Return the (X, Y) coordinate for the center point of the cell that contains the specified text.  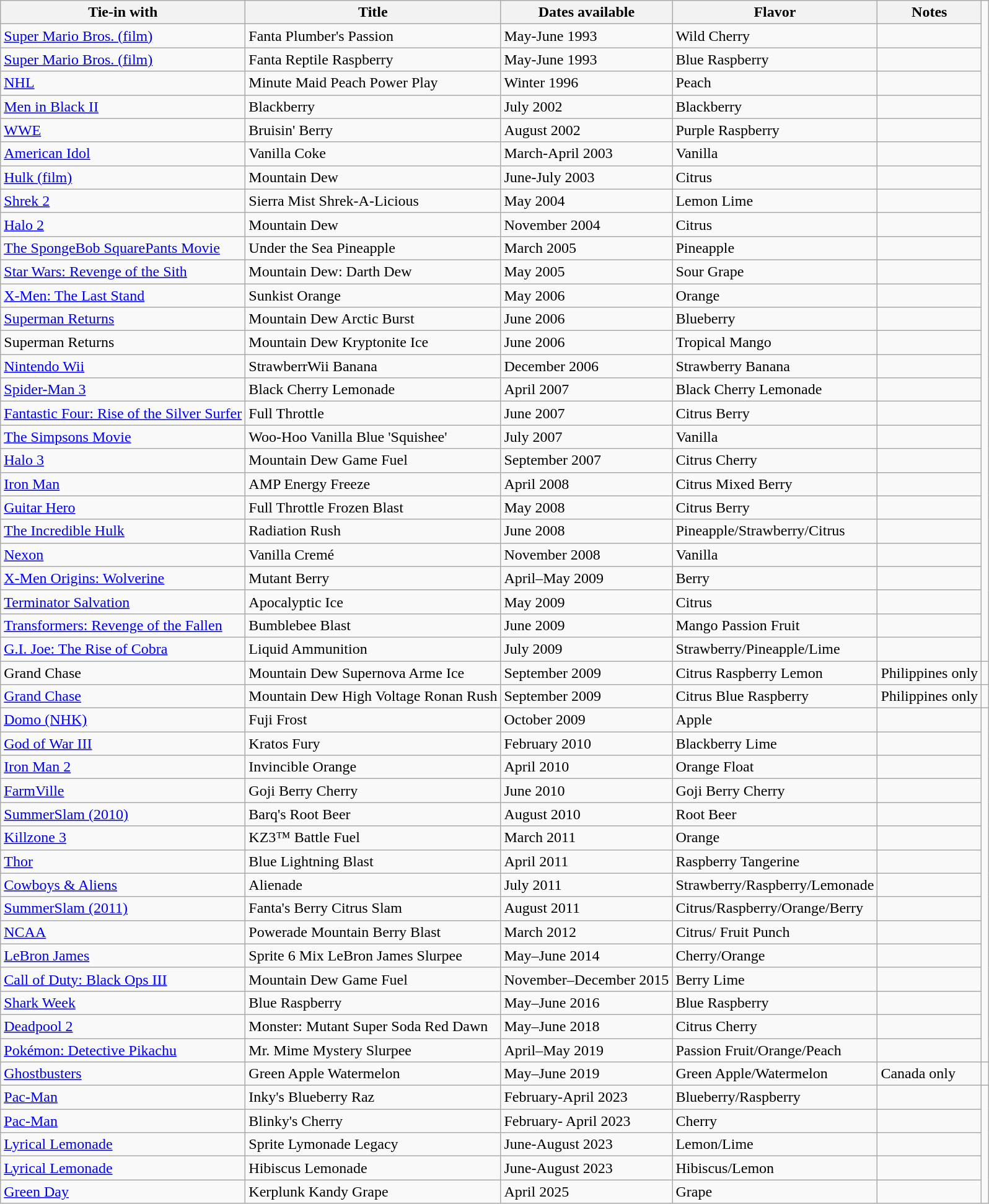
Passion Fruit/Orange/Peach (775, 1050)
Berry (775, 578)
April 2011 (586, 861)
Citrus Blue Raspberry (775, 696)
Shrek 2 (123, 201)
StrawberrWii Banana (373, 366)
March-April 2003 (586, 154)
May–June 2019 (586, 1074)
May–June 2016 (586, 1003)
Halo 2 (123, 224)
May 2006 (586, 296)
LeBron James (123, 956)
Men in Black II (123, 107)
Liquid Ammunition (373, 649)
Cherry (775, 1121)
Call of Duty: Black Ops III (123, 979)
Iron Man 2 (123, 767)
Strawberry/Pineapple/Lime (775, 649)
Blueberry (775, 319)
November 2004 (586, 224)
AMP Energy Freeze (373, 484)
Iron Man (123, 484)
Kerplunk Kandy Grape (373, 1192)
Mountain Dew Arctic Burst (373, 319)
Spider-Man 3 (123, 390)
The SpongeBob SquarePants Movie (123, 248)
May–June 2018 (586, 1026)
Lemon/Lime (775, 1145)
Under the Sea Pineapple (373, 248)
June 2007 (586, 413)
Raspberry Tangerine (775, 861)
The Incredible Hulk (123, 531)
July 2009 (586, 649)
November 2008 (586, 555)
Nintendo Wii (123, 366)
Hibiscus Lemonade (373, 1168)
Mountain Dew Supernova Arme Ice (373, 672)
Citrus/Raspberry/Orange/Berry (775, 908)
March 2012 (586, 932)
Invincible Orange (373, 767)
Title (373, 12)
Star Wars: Revenge of the Sith (123, 271)
KZ3™ Battle Fuel (373, 838)
Killzone 3 (123, 838)
May 2008 (586, 508)
Sour Grape (775, 271)
Pineapple (775, 248)
Sunkist Orange (373, 296)
July 2002 (586, 107)
September 2007 (586, 460)
Tie-in with (123, 12)
Sierra Mist Shrek-A-Licious (373, 201)
Pineapple/Strawberry/Citrus (775, 531)
Vanilla Cremé (373, 555)
Terminator Salvation (123, 602)
Fanta's Berry Citrus Slam (373, 908)
Root Beer (775, 814)
Green Apple/Watermelon (775, 1074)
Halo 3 (123, 460)
March 2005 (586, 248)
Citrus Mixed Berry (775, 484)
Orange Float (775, 767)
X-Men Origins: Wolverine (123, 578)
Guitar Hero (123, 508)
Fuji Frost (373, 720)
Blackberry Lime (775, 744)
Barq's Root Beer (373, 814)
August 2002 (586, 130)
April 2010 (586, 767)
Cherry/Orange (775, 956)
FarmVille (123, 791)
June 2008 (586, 531)
Apple (775, 720)
Wild Cherry (775, 36)
May–June 2014 (586, 956)
X-Men: The Last Stand (123, 296)
NHL (123, 83)
June-July 2003 (586, 177)
Notes (930, 12)
Winter 1996 (586, 83)
July 2007 (586, 437)
Transformers: Revenge of the Fallen (123, 625)
May 2004 (586, 201)
August 2010 (586, 814)
Apocalyptic Ice (373, 602)
Berry Lime (775, 979)
April–May 2019 (586, 1050)
Shark Week (123, 1003)
Sprite 6 Mix LeBron James Slurpee (373, 956)
April 2007 (586, 390)
The Simpsons Movie (123, 437)
Cowboys & Aliens (123, 885)
May 2009 (586, 602)
Mountain Dew High Voltage Ronan Rush (373, 696)
Hulk (film) (123, 177)
Hibiscus/Lemon (775, 1168)
Nexon (123, 555)
October 2009 (586, 720)
Bruisin' Berry (373, 130)
Blinky's Cherry (373, 1121)
May 2005 (586, 271)
Blueberry/Raspberry (775, 1097)
April 2008 (586, 484)
Fanta Reptile Raspberry (373, 59)
Mountain Dew Kryptonite Ice (373, 343)
Ghostbusters (123, 1074)
Fantastic Four: Rise of the Silver Surfer (123, 413)
Minute Maid Peach Power Play (373, 83)
Peach (775, 83)
Bumblebee Blast (373, 625)
Pokémon: Detective Pikachu (123, 1050)
Vanilla Coke (373, 154)
Lemon Lime (775, 201)
Mr. Mime Mystery Slurpee (373, 1050)
March 2011 (586, 838)
Citrus Raspberry Lemon (775, 672)
Deadpool 2 (123, 1026)
SummerSlam (2011) (123, 908)
Green Apple Watermelon (373, 1074)
April–May 2009 (586, 578)
Radiation Rush (373, 531)
Blue Lightning Blast (373, 861)
Inky's Blueberry Raz (373, 1097)
Strawberry Banana (775, 366)
Domo (NHK) (123, 720)
Canada only (930, 1074)
Grape (775, 1192)
Mountain Dew: Darth Dew (373, 271)
Flavor (775, 12)
Sprite Lymonade Legacy (373, 1145)
April 2025 (586, 1192)
Full Throttle (373, 413)
Mutant Berry (373, 578)
Woo-Hoo Vanilla Blue 'Squishee' (373, 437)
Mango Passion Fruit (775, 625)
Green Day (123, 1192)
June 2010 (586, 791)
Full Throttle Frozen Blast (373, 508)
WWE (123, 130)
Kratos Fury (373, 744)
August 2011 (586, 908)
February-April 2023 (586, 1097)
Purple Raspberry (775, 130)
Strawberry/Raspberry/Lemonade (775, 885)
February- April 2023 (586, 1121)
November–December 2015 (586, 979)
Citrus/ Fruit Punch (775, 932)
July 2011 (586, 885)
NCAA (123, 932)
Powerade Mountain Berry Blast (373, 932)
Fanta Plumber's Passion (373, 36)
December 2006 (586, 366)
Alienade (373, 885)
Monster: Mutant Super Soda Red Dawn (373, 1026)
Tropical Mango (775, 343)
June 2009 (586, 625)
February 2010 (586, 744)
SummerSlam (2010) (123, 814)
American Idol (123, 154)
Thor (123, 861)
Dates available (586, 12)
God of War III (123, 744)
G.I. Joe: The Rise of Cobra (123, 649)
